Locate the cell with the specified text and output its [x, y] center coordinate. 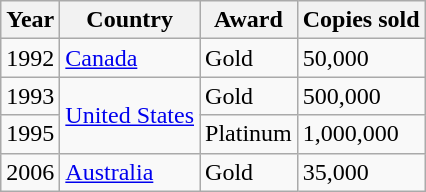
United States [130, 115]
1,000,000 [361, 134]
500,000 [361, 96]
Platinum [249, 134]
1992 [30, 58]
1995 [30, 134]
Australia [130, 172]
Canada [130, 58]
Award [249, 20]
2006 [30, 172]
1993 [30, 96]
Copies sold [361, 20]
Country [130, 20]
Year [30, 20]
35,000 [361, 172]
50,000 [361, 58]
